For the text-containing cell, return its midpoint in (X, Y) coordinate format. 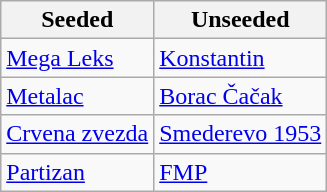
FMP (240, 172)
Partizan (78, 172)
Mega Leks (78, 58)
Crvena zvezda (78, 134)
Borac Čačak (240, 96)
Seeded (78, 20)
Metalac (78, 96)
Smederevo 1953 (240, 134)
Konstantin (240, 58)
Unseeded (240, 20)
